Determine the [X, Y] coordinate at the center of the cell enclosing the given text.  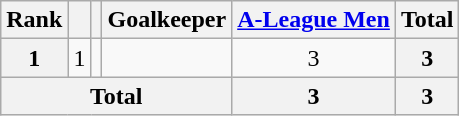
Goalkeeper [167, 20]
Rank [34, 20]
A-League Men [314, 20]
